Determine the [x, y] coordinate at the center of the cell enclosing the given text.  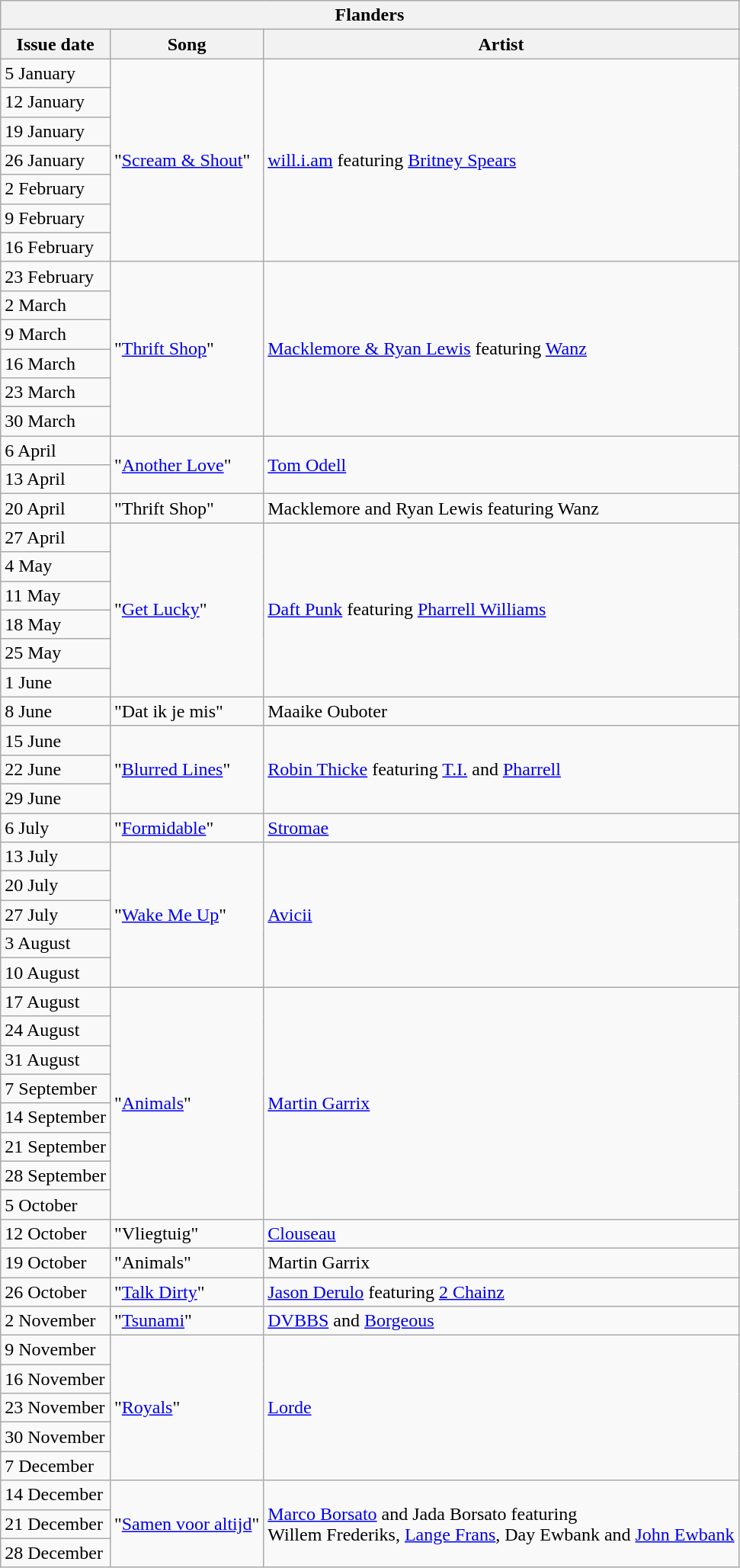
5 January [56, 73]
Avicii [501, 915]
9 February [56, 218]
Robin Thicke featuring T.I. and Pharrell [501, 769]
2 March [56, 305]
Lorde [501, 1408]
2 February [56, 189]
9 November [56, 1350]
25 May [56, 653]
"Blurred Lines" [186, 769]
"Tsunami" [186, 1321]
Jason Derulo featuring 2 Chainz [501, 1292]
30 November [56, 1437]
23 March [56, 393]
12 October [56, 1233]
6 April [56, 451]
30 March [56, 422]
"Formidable" [186, 827]
26 October [56, 1292]
16 March [56, 364]
1 June [56, 682]
14 September [56, 1117]
31 August [56, 1060]
"Royals" [186, 1408]
19 January [56, 131]
27 April [56, 537]
29 June [56, 798]
Clouseau [501, 1233]
18 May [56, 624]
Flanders [370, 15]
17 August [56, 1002]
Artist [501, 44]
20 April [56, 508]
26 January [56, 160]
14 December [56, 1495]
16 November [56, 1379]
7 December [56, 1466]
28 December [56, 1553]
Marco Borsato and Jada Borsato featuring Willem Frederiks, Lange Frans, Day Ewbank and John Ewbank [501, 1524]
Song [186, 44]
Daft Punk featuring Pharrell Williams [501, 610]
20 July [56, 886]
Stromae [501, 827]
15 June [56, 740]
21 December [56, 1524]
16 February [56, 247]
8 June [56, 711]
7 September [56, 1089]
19 October [56, 1262]
DVBBS and Borgeous [501, 1321]
28 September [56, 1175]
"Samen voor altijd" [186, 1524]
13 April [56, 479]
4 May [56, 566]
23 November [56, 1408]
9 March [56, 334]
22 June [56, 769]
6 July [56, 827]
21 September [56, 1146]
"Scream & Shout" [186, 160]
5 October [56, 1204]
Macklemore & Ryan Lewis featuring Wanz [501, 348]
will.i.am featuring Britney Spears [501, 160]
"Another Love" [186, 465]
23 February [56, 276]
24 August [56, 1031]
10 August [56, 973]
Issue date [56, 44]
27 July [56, 915]
Tom Odell [501, 465]
3 August [56, 944]
Macklemore and Ryan Lewis featuring Wanz [501, 508]
Maaike Ouboter [501, 711]
12 January [56, 102]
11 May [56, 595]
"Get Lucky" [186, 610]
2 November [56, 1321]
"Dat ik je mis" [186, 711]
"Vliegtuig" [186, 1233]
13 July [56, 857]
"Wake Me Up" [186, 915]
"Talk Dirty" [186, 1292]
